From the cell containing the given text, extract its center point as [X, Y] coordinate. 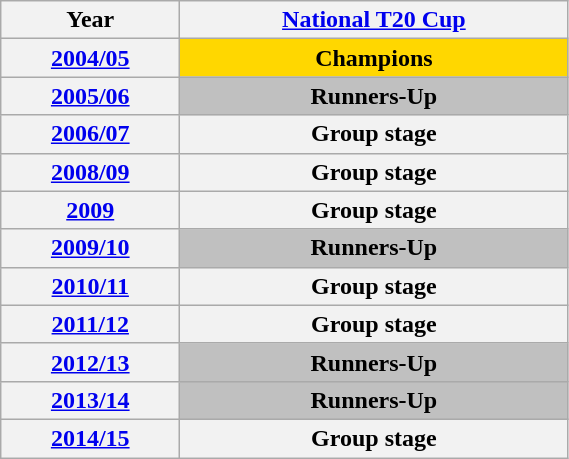
2012/13 [90, 362]
2009 [90, 210]
2010/11 [90, 286]
2009/10 [90, 248]
2014/15 [90, 438]
2008/09 [90, 172]
2006/07 [90, 134]
2004/05 [90, 58]
2011/12 [90, 324]
National T20 Cup [374, 20]
Year [90, 20]
2013/14 [90, 400]
Champions [374, 58]
2005/06 [90, 96]
